Pinpoint the cell where the given text exists, returning its (X, Y) midpoint coordinate. 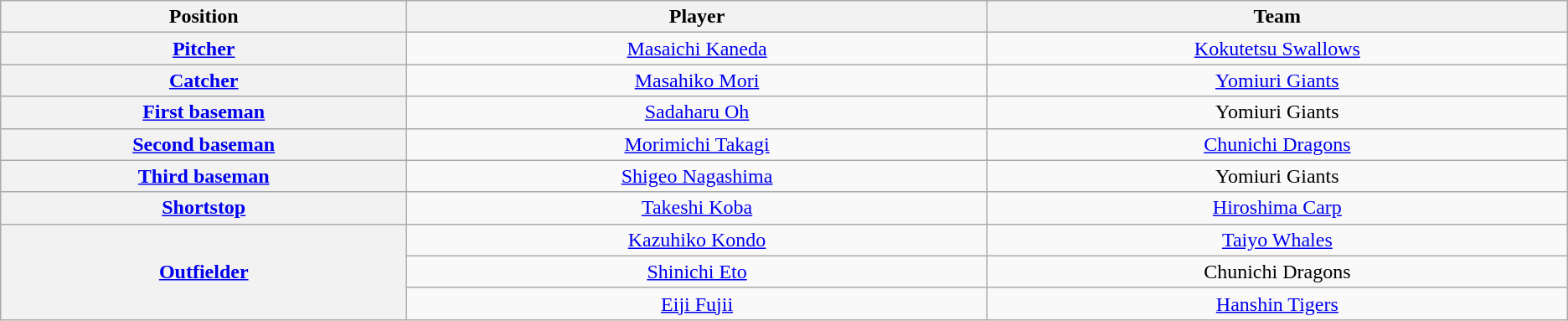
Masahiko Mori (697, 80)
Catcher (204, 80)
Morimichi Takagi (697, 144)
Kazuhiko Kondo (697, 240)
Player (697, 17)
Takeshi Koba (697, 208)
Team (1277, 17)
First baseman (204, 112)
Shigeo Nagashima (697, 176)
Outfielder (204, 272)
Hiroshima Carp (1277, 208)
Shortstop (204, 208)
Eiji Fujii (697, 303)
Pitcher (204, 49)
Masaichi Kaneda (697, 49)
Third baseman (204, 176)
Hanshin Tigers (1277, 303)
Kokutetsu Swallows (1277, 49)
Position (204, 17)
Shinichi Eto (697, 272)
Sadaharu Oh (697, 112)
Second baseman (204, 144)
Taiyo Whales (1277, 240)
